Return (x, y) of the center of cell containing provided text 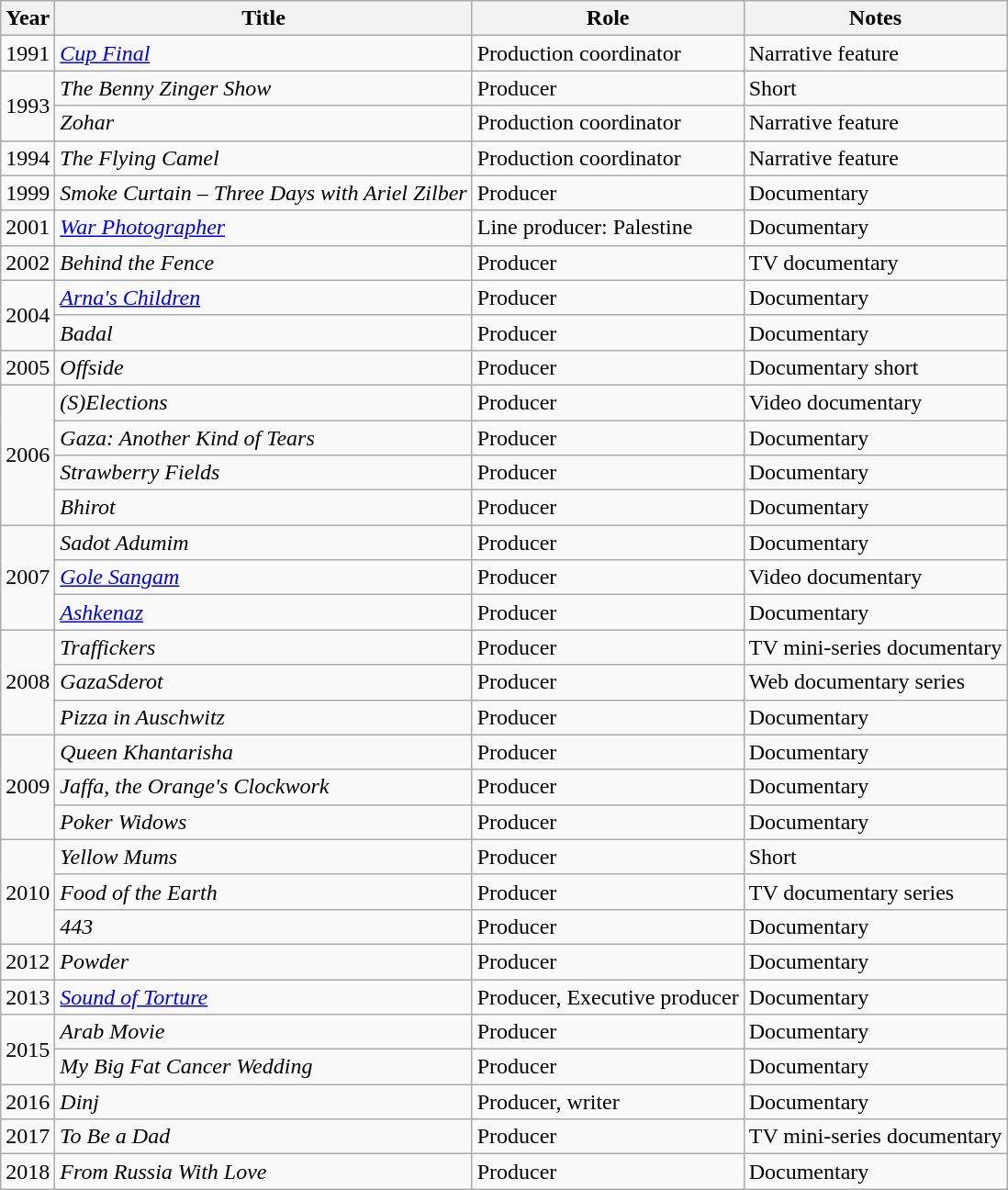
2016 (28, 1102)
Gole Sangam (263, 578)
2008 (28, 682)
2012 (28, 961)
2004 (28, 315)
From Russia With Love (263, 1172)
Pizza in Auschwitz (263, 717)
Zohar (263, 123)
Notes (876, 18)
Offside (263, 367)
Web documentary series (876, 682)
Sound of Torture (263, 996)
1994 (28, 158)
Producer, writer (608, 1102)
Queen Khantarisha (263, 752)
2006 (28, 455)
Dinj (263, 1102)
2015 (28, 1050)
To Be a Dad (263, 1137)
2013 (28, 996)
Title (263, 18)
443 (263, 926)
TV documentary series (876, 892)
Traffickers (263, 647)
My Big Fat Cancer Wedding (263, 1067)
Badal (263, 332)
2002 (28, 263)
Role (608, 18)
Arab Movie (263, 1032)
Smoke Curtain – Three Days with Ariel Zilber (263, 193)
GazaSderot (263, 682)
The Flying Camel (263, 158)
Producer, Executive producer (608, 996)
Ashkenaz (263, 612)
2018 (28, 1172)
1999 (28, 193)
1993 (28, 106)
2009 (28, 787)
Strawberry Fields (263, 473)
Jaffa, the Orange's Clockwork (263, 787)
The Benny Zinger Show (263, 88)
Yellow Mums (263, 857)
Cup Final (263, 53)
(S)Elections (263, 402)
2017 (28, 1137)
Gaza: Another Kind of Tears (263, 438)
Line producer: Palestine (608, 228)
2010 (28, 892)
Food of the Earth (263, 892)
Poker Widows (263, 822)
2005 (28, 367)
2001 (28, 228)
Behind the Fence (263, 263)
Documentary short (876, 367)
Sadot Adumim (263, 543)
Year (28, 18)
War Photographer (263, 228)
TV documentary (876, 263)
Arna's Children (263, 297)
Bhirot (263, 508)
Powder (263, 961)
2007 (28, 578)
1991 (28, 53)
